Search for the cell housing the specified text and yield its [X, Y] center coordinate. 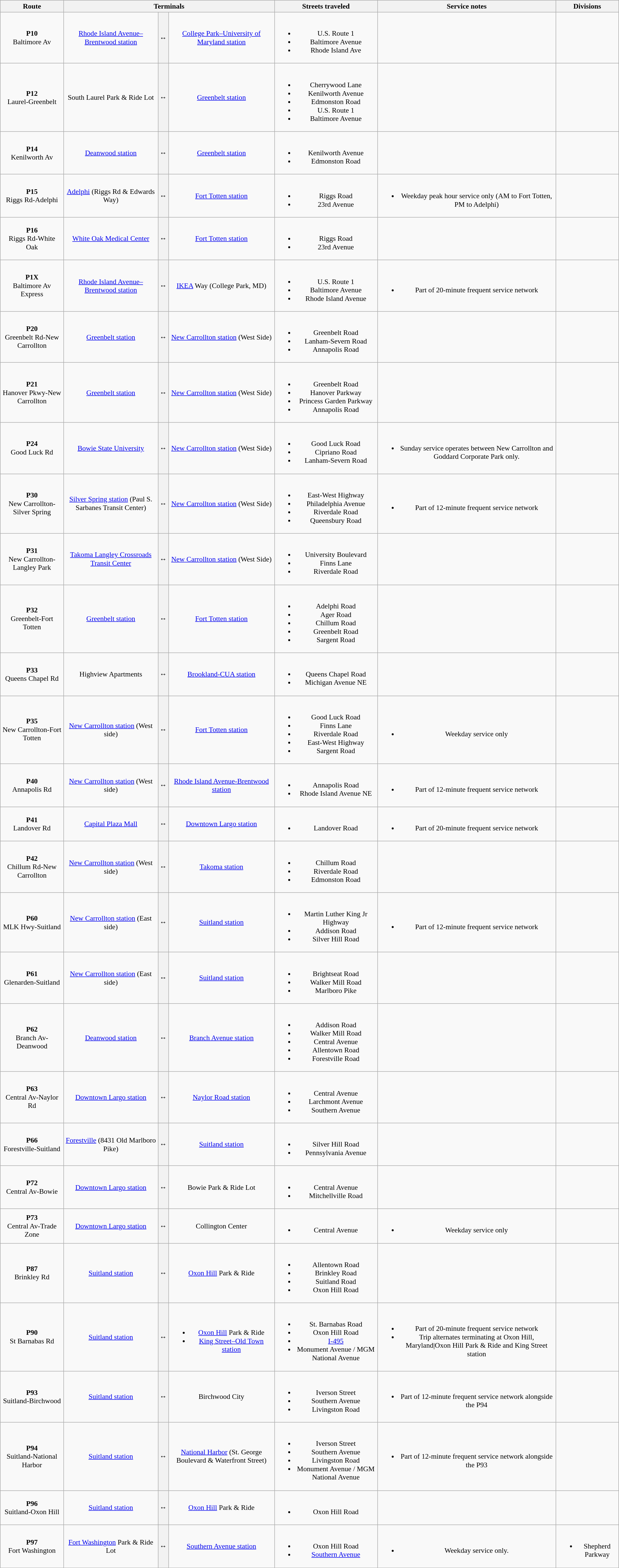
Annapolis RoadRhode Island Avenue NE [326, 785]
Adelphi (Riggs Rd & Edwards Way) [111, 196]
Terminals [169, 6]
Collington Center [221, 1226]
Chillum RoadRiverdale RoadEdmonston Road [326, 867]
P10Baltimore Av [32, 38]
Central AvenueMitchellville Road [326, 1187]
Oxon Hill Park & RideKing Street–Old Town station [221, 1337]
Highview Apartments [111, 675]
Capital Plaza Mall [111, 824]
Iverson StreetSouthern AvenueLivingston Road [326, 1397]
P20Greenbelt Rd-New Carrollton [32, 337]
U.S. Route 1Baltimore AvenueRhode Island Ave [326, 38]
P21Hanover Pkwy-New Carrollton [32, 392]
P72Central Av-Bowie [32, 1187]
East-West HighwayPhiladelphia AvenueRiverdale RoadQueensbury Road [326, 503]
Good Luck RoadFinns LaneRiverdale RoadEast-West HighwaySargent Road [326, 730]
South Laurel Park & Ride Lot [111, 97]
Brightseat RoadWalker Mill RoadMarlboro Pike [326, 978]
P16Riggs Rd-White Oak [32, 239]
Landover Road [326, 824]
Part of 20-minute frequent service networkTrip alternates terminating at Oxon Hill, Maryland|Oxon Hill Park & Ride and King Street station [467, 1337]
Greenbelt RoadLanham-Severn RoadAnnapolis Road [326, 337]
Silver Spring station (Paul S. Sarbanes Transit Center) [111, 503]
Cherrywood LaneKenilworth AvenueEdmonston RoadU.S. Route 1Baltimore Avenue [326, 97]
P15Riggs Rd-Adelphi [32, 196]
P63Central Av-Naylor Rd [32, 1097]
P61Glenarden-Suitland [32, 978]
Fort Washington Park & Ride Lot [111, 1547]
Sunday service operates between New Carrollton and Goddard Corporate Park only. [467, 448]
Adelphi RoadAger RoadChillum RoadGreenbelt RoadSargent Road [326, 619]
U.S. Route 1Baltimore AvenueRhode Island Avenue [326, 286]
P1XBaltimore Av Express [32, 286]
Rhode Island Avenue-Brentwood station [221, 785]
Silver Hill RoadPennsylvania Avenue [326, 1145]
P62Branch Av-Deanwood [32, 1038]
Divisions [587, 6]
P31New Carrollton-Langley Park [32, 559]
Service notes [467, 6]
St. Barnabas RoadOxon Hill RoadI-495Monument Avenue / MGM National Avenue [326, 1337]
P97Fort Washington [32, 1547]
Central Avenue [326, 1226]
University BoulevardFinns LaneRiverdale Road [326, 559]
P60MLK Hwy-Suitland [32, 922]
Kenilworth AvenueEdmonston Road [326, 153]
Streets traveled [326, 6]
Queens Chapel RoadMichigan Avenue NE [326, 675]
P12Laurel-Greenbelt [32, 97]
Weekday peak hour service only (AM to Fort Totten, PM to Adelphi) [467, 196]
Martin Luther King Jr HighwayAddison RoadSilver Hill Road [326, 922]
White Oak Medical Center [111, 239]
P94Suitland-National Harbor [32, 1456]
P90St Barnabas Rd [32, 1337]
P35New Carrollton-Fort Totten [32, 730]
Shepherd Parkway [587, 1547]
Oxon Hill Road [326, 1508]
Part of 12-minute frequent service network alongside the P94 [467, 1397]
National Harbor (St. George Boulevard & Waterfront Street) [221, 1456]
P14Kenilworth Av [32, 153]
Iverson StreetSouthern AvenueLivingston RoadMonument Avenue / MGM National Avenue [326, 1456]
Birchwood City [221, 1397]
P96Suitland-Oxon Hill [32, 1508]
P30New Carrollton-Silver Spring [32, 503]
Southern Avenue station [221, 1547]
P24Good Luck Rd [32, 448]
Central AvenueLarchmont AvenueSouthern Avenue [326, 1097]
P42Chillum Rd-New Carrollton [32, 867]
Weekday service only. [467, 1547]
Bowie Park & Ride Lot [221, 1187]
P40Annapolis Rd [32, 785]
P87Brinkley Rd [32, 1273]
College Park–University of Maryland station [221, 38]
P73Central Av-Trade Zone [32, 1226]
Greenbelt RoadHanover ParkwayPrincess Garden ParkwayAnnapolis Road [326, 392]
Part of 12-minute frequent service network alongside the P93 [467, 1456]
Addison RoadWalker Mill RoadCentral AvenueAllentown RoadForestville Road [326, 1038]
Route [32, 6]
Oxon Hill RoadSouthern Avenue [326, 1547]
Takoma station [221, 867]
P32Greenbelt-Fort Totten [32, 619]
Takoma Langley Crossroads Transit Center [111, 559]
P93Suitland-Birchwood [32, 1397]
Forestville (8431 Old Marlboro Pike) [111, 1145]
Bowie State University [111, 448]
Branch Avenue station [221, 1038]
Allentown RoadBrinkley RoadSuitland RoadOxon Hill Road [326, 1273]
P66Forestville-Suitland [32, 1145]
P41Landover Rd [32, 824]
Good Luck RoadCipriano RoadLanham-Severn Road [326, 448]
Brookland-CUA station [221, 675]
Naylor Road station [221, 1097]
IKEA Way (College Park, MD) [221, 286]
P33Queens Chapel Rd [32, 675]
